From the cell containing the given text, extract its center point as [x, y] coordinate. 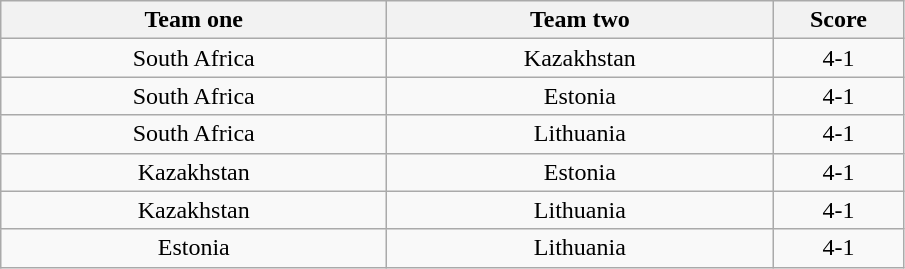
Team one [194, 20]
Score [838, 20]
Team two [580, 20]
